Return the (X, Y) coordinate for the center point of the cell that contains the specified text.  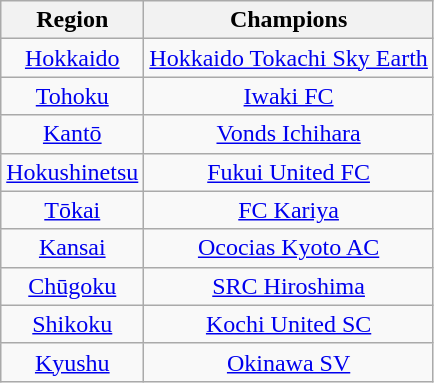
Kochi United SC (289, 324)
Chūgoku (72, 286)
Okinawa SV (289, 362)
Kansai (72, 248)
Shikoku (72, 324)
Tōkai (72, 210)
SRC Hiroshima (289, 286)
Kyushu (72, 362)
Hokkaido (72, 58)
Hokkaido Tokachi Sky Earth (289, 58)
Ococias Kyoto AC (289, 248)
FC Kariya (289, 210)
Tohoku (72, 96)
Kantō (72, 134)
Champions (289, 20)
Fukui United FC (289, 172)
Hokushinetsu (72, 172)
Iwaki FC (289, 96)
Vonds Ichihara (289, 134)
Region (72, 20)
